From the cell containing the given text, extract its center point as [x, y] coordinate. 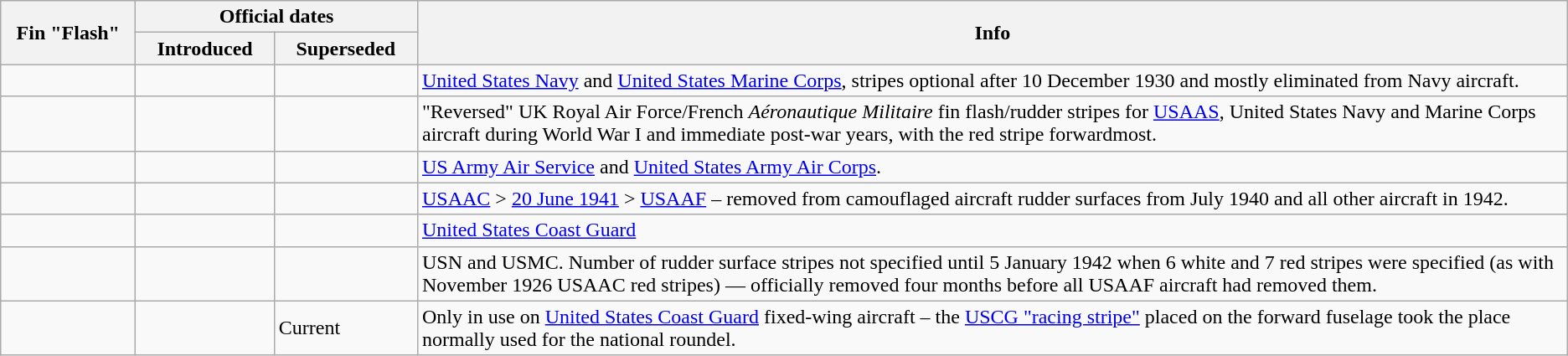
Fin "Flash" [69, 33]
United States Coast Guard [992, 230]
Official dates [276, 17]
Introduced [204, 49]
Superseded [345, 49]
United States Navy and United States Marine Corps, stripes optional after 10 December 1930 and mostly eliminated from Navy aircraft. [992, 80]
Current [345, 328]
US Army Air Service and United States Army Air Corps. [992, 167]
Info [992, 33]
USAAC > 20 June 1941 > USAAF – removed from camouflaged aircraft rudder surfaces from July 1940 and all other aircraft in 1942. [992, 199]
